Pinpoint the cell where the given text exists, returning its [X, Y] midpoint coordinate. 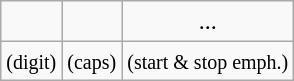
(digit) [32, 61]
... [208, 21]
(start & stop emph.) [208, 61]
(caps) [92, 61]
